Pinpoint the cell where the given text exists, returning its [X, Y] midpoint coordinate. 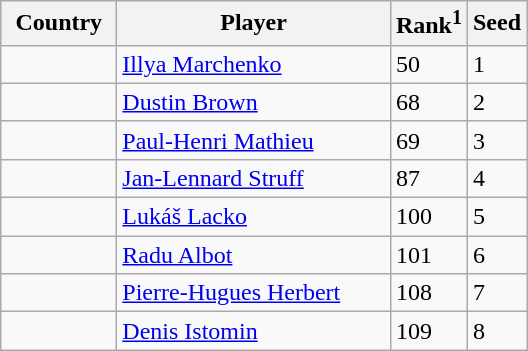
108 [428, 293]
100 [428, 217]
68 [428, 102]
Rank1 [428, 24]
Illya Marchenko [254, 64]
Jan-Lennard Struff [254, 178]
Seed [496, 24]
2 [496, 102]
101 [428, 255]
50 [428, 64]
87 [428, 178]
7 [496, 293]
8 [496, 331]
Paul-Henri Mathieu [254, 140]
3 [496, 140]
4 [496, 178]
Country [59, 24]
6 [496, 255]
Denis Istomin [254, 331]
Dustin Brown [254, 102]
109 [428, 331]
Lukáš Lacko [254, 217]
Radu Albot [254, 255]
Pierre-Hugues Herbert [254, 293]
1 [496, 64]
69 [428, 140]
5 [496, 217]
Player [254, 24]
